Locate the cell with the specified text and output its [x, y] center coordinate. 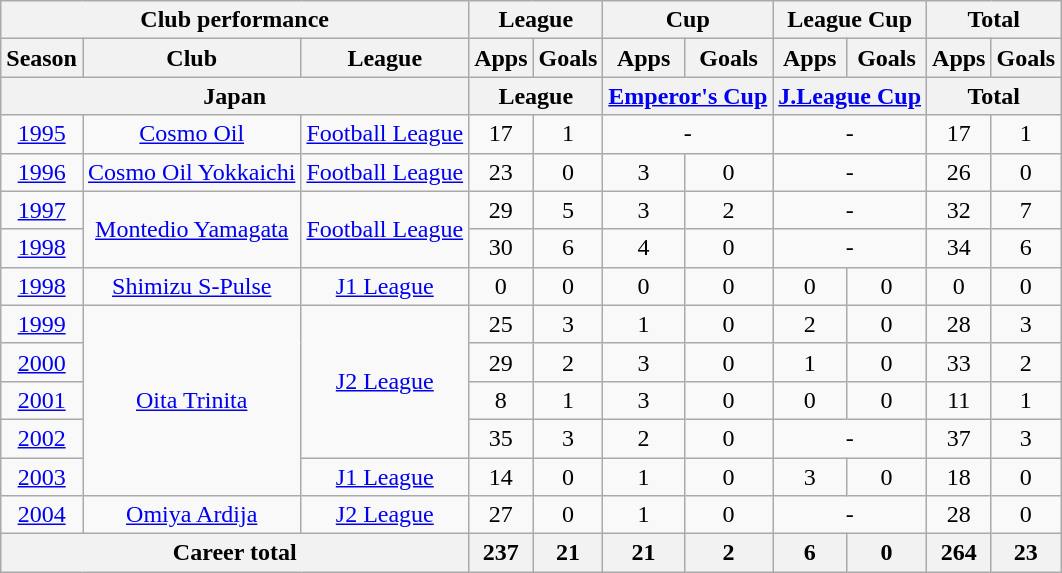
4 [644, 248]
Montedio Yamagata [191, 229]
2001 [42, 400]
30 [501, 248]
7 [1026, 210]
32 [959, 210]
8 [501, 400]
League Cup [850, 20]
Club performance [235, 20]
11 [959, 400]
18 [959, 477]
25 [501, 324]
2000 [42, 362]
Season [42, 58]
1997 [42, 210]
35 [501, 438]
26 [959, 172]
33 [959, 362]
Career total [235, 553]
Club [191, 58]
2003 [42, 477]
27 [501, 515]
1995 [42, 134]
2002 [42, 438]
Shimizu S-Pulse [191, 286]
2004 [42, 515]
1996 [42, 172]
Oita Trinita [191, 400]
5 [568, 210]
37 [959, 438]
J.League Cup [850, 96]
264 [959, 553]
Cup [688, 20]
237 [501, 553]
Cosmo Oil Yokkaichi [191, 172]
14 [501, 477]
Cosmo Oil [191, 134]
Omiya Ardija [191, 515]
Emperor's Cup [688, 96]
34 [959, 248]
Japan [235, 96]
1999 [42, 324]
